For the text-containing cell, return its midpoint in (x, y) coordinate format. 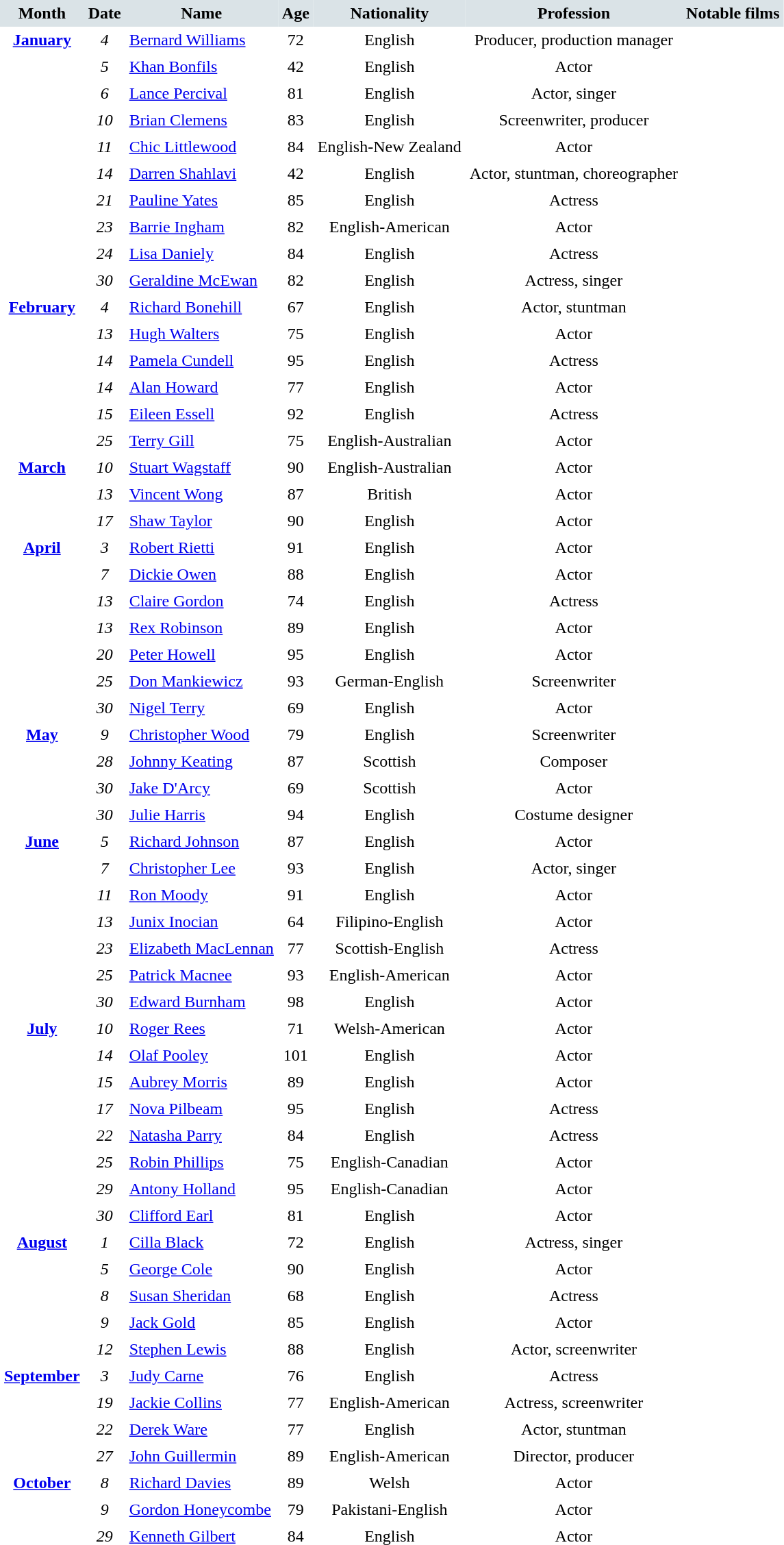
92 (296, 414)
Stephen Lewis (201, 1350)
Composer (574, 762)
20 (105, 655)
British (390, 495)
Peter Howell (201, 655)
October (42, 1496)
February (42, 374)
29 (105, 1189)
Nova Pilbeam (201, 1109)
Eileen Essell (201, 414)
Olaf Pooley (201, 1055)
September (42, 1416)
Darren Shahlavi (201, 174)
English-New Zealand (390, 147)
71 (296, 1029)
Ron Moody (201, 895)
Richard Davies (201, 1483)
Julie Harris (201, 815)
Filipino-English (390, 922)
27 (105, 1457)
Christopher Lee (201, 869)
Actress, screenwriter (574, 1403)
19 (105, 1403)
Age (296, 14)
Terry Gill (201, 441)
Bernard Williams (201, 40)
Johnny Keating (201, 762)
Rex Robinson (201, 628)
July (42, 1122)
Natasha Parry (201, 1136)
Hugh Walters (201, 334)
Don Mankiewicz (201, 681)
12 (105, 1350)
Screenwriter, producer (574, 121)
Edward Burnham (201, 1002)
Christopher Wood (201, 734)
68 (296, 1296)
Costume designer (574, 815)
Susan Sheridan (201, 1296)
67 (296, 307)
74 (296, 602)
Notable films (733, 14)
Judy Carne (201, 1376)
Lisa Daniely (201, 254)
Junix Inocian (201, 922)
Scottish-English (390, 948)
24 (105, 254)
Khan Bonfils (201, 67)
6 (105, 93)
Shaw Taylor (201, 521)
Vincent Wong (201, 495)
Nigel Terry (201, 708)
Pamela Cundell (201, 360)
Roger Rees (201, 1029)
Jack Gold (201, 1322)
Month (42, 14)
Nationality (390, 14)
March (42, 481)
John Guillermin (201, 1457)
Director, producer (574, 1457)
Antony Holland (201, 1189)
Pakistani-English (390, 1510)
April (42, 628)
83 (296, 121)
George Cole (201, 1269)
German-English (390, 681)
Alan Howard (201, 388)
January (42, 160)
Dickie Owen (201, 574)
Richard Bonehill (201, 307)
Chic Littlewood (201, 147)
Jackie Collins (201, 1403)
May (42, 775)
Brian Clemens (201, 121)
Actor, stuntman, choreographer (574, 174)
Pauline Yates (201, 200)
Gordon Honeycombe (201, 1510)
Barrie Ingham (201, 227)
Clifford Earl (201, 1215)
Name (201, 14)
Elizabeth MacLennan (201, 948)
Actor, screenwriter (574, 1350)
Welsh-American (390, 1029)
Robin Phillips (201, 1162)
98 (296, 1002)
Richard Johnson (201, 841)
101 (296, 1055)
Claire Gordon (201, 602)
Producer, production manager (574, 40)
28 (105, 762)
Date (105, 14)
Cilla Black (201, 1243)
Aubrey Morris (201, 1083)
Patrick Macnee (201, 976)
Welsh (390, 1483)
Stuart Wagstaff (201, 467)
Lance Percival (201, 93)
Geraldine McEwan (201, 281)
June (42, 922)
August (42, 1296)
Derek Ware (201, 1429)
21 (105, 200)
64 (296, 922)
94 (296, 815)
Jake D'Arcy (201, 788)
Robert Rietti (201, 548)
Profession (574, 14)
76 (296, 1376)
1 (105, 1243)
